Find where the given text appears and provide that cell's center as [X, Y] coordinate. 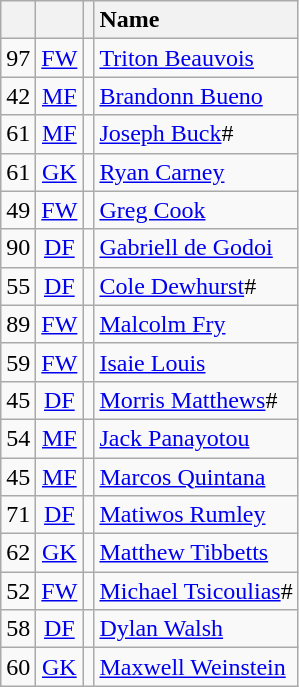
42 [18, 96]
60 [18, 667]
55 [18, 286]
Michael Tsicoulias# [196, 591]
Ryan Carney [196, 172]
Jack Panayotou [196, 438]
Dylan Walsh [196, 629]
90 [18, 248]
Brandonn Bueno [196, 96]
Matthew Tibbetts [196, 553]
Matiwos Rumley [196, 515]
Cole Dewhurst# [196, 286]
49 [18, 210]
Isaie Louis [196, 362]
54 [18, 438]
71 [18, 515]
59 [18, 362]
Malcolm Fry [196, 324]
Morris Matthews# [196, 400]
Gabriell de Godoi [196, 248]
62 [18, 553]
89 [18, 324]
52 [18, 591]
Name [196, 20]
Triton Beauvois [196, 58]
58 [18, 629]
Maxwell Weinstein [196, 667]
Marcos Quintana [196, 477]
Joseph Buck# [196, 134]
Greg Cook [196, 210]
97 [18, 58]
